Determine the [x, y] coordinate at the center of the cell enclosing the given text.  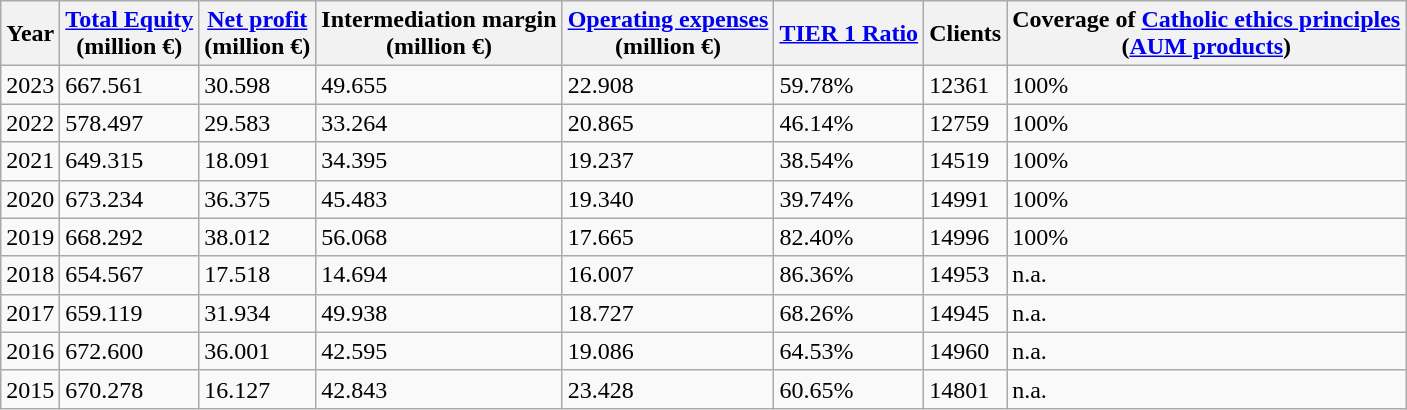
2017 [30, 313]
2020 [30, 199]
12759 [966, 123]
Year [30, 34]
649.315 [130, 161]
Net profit(million €) [258, 34]
12361 [966, 85]
Clients [966, 34]
16.127 [258, 389]
56.068 [439, 237]
668.292 [130, 237]
14960 [966, 351]
654.567 [130, 275]
14519 [966, 161]
667.561 [130, 85]
36.001 [258, 351]
14953 [966, 275]
17.665 [668, 237]
34.395 [439, 161]
Intermediation margin(million €) [439, 34]
670.278 [130, 389]
Total Equity(million €) [130, 34]
18.091 [258, 161]
36.375 [258, 199]
39.74% [849, 199]
19.340 [668, 199]
14991 [966, 199]
18.727 [668, 313]
578.497 [130, 123]
33.264 [439, 123]
46.14% [849, 123]
49.938 [439, 313]
29.583 [258, 123]
2021 [30, 161]
22.908 [668, 85]
672.600 [130, 351]
14.694 [439, 275]
673.234 [130, 199]
86.36% [849, 275]
2016 [30, 351]
38.012 [258, 237]
Operating expenses(million €) [668, 34]
2022 [30, 123]
2019 [30, 237]
49.655 [439, 85]
30.598 [258, 85]
64.53% [849, 351]
23.428 [668, 389]
TIER 1 Ratio [849, 34]
2023 [30, 85]
14996 [966, 237]
42.595 [439, 351]
2018 [30, 275]
659.119 [130, 313]
17.518 [258, 275]
82.40% [849, 237]
20.865 [668, 123]
Coverage of Catholic ethics principles(AUM products) [1206, 34]
59.78% [849, 85]
38.54% [849, 161]
16.007 [668, 275]
45.483 [439, 199]
2015 [30, 389]
42.843 [439, 389]
60.65% [849, 389]
68.26% [849, 313]
14945 [966, 313]
14801 [966, 389]
19.086 [668, 351]
19.237 [668, 161]
31.934 [258, 313]
